Scan for the cell matching the given text and deliver its (x, y) coordinate at center. 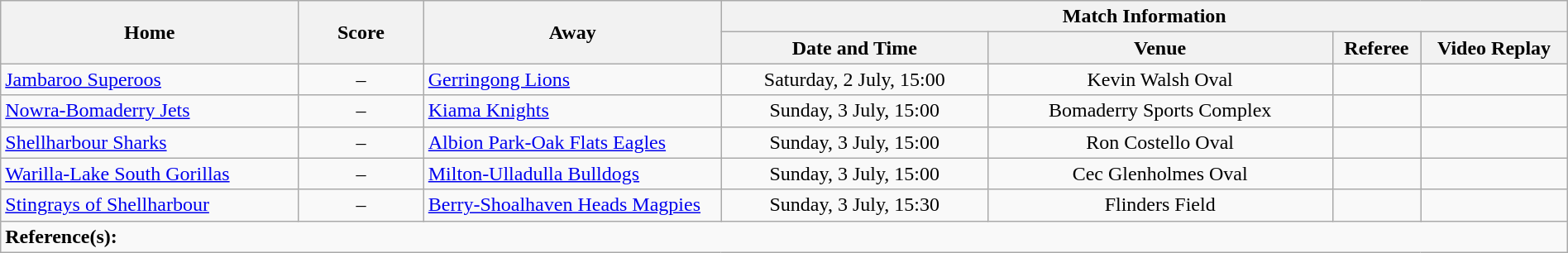
Stingrays of Shellharbour (150, 205)
Kiama Knights (572, 111)
Away (572, 32)
Reference(s): (784, 236)
Nowra-Bomaderry Jets (150, 111)
Berry-Shoalhaven Heads Magpies (572, 205)
Ron Costello Oval (1159, 142)
Sunday, 3 July, 15:30 (854, 205)
Date and Time (854, 48)
Warilla-Lake South Gorillas (150, 174)
Albion Park-Oak Flats Eagles (572, 142)
Saturday, 2 July, 15:00 (854, 79)
Flinders Field (1159, 205)
Shellharbour Sharks (150, 142)
Video Replay (1494, 48)
Cec Glenholmes Oval (1159, 174)
Home (150, 32)
Gerringong Lions (572, 79)
Jambaroo Superoos (150, 79)
Referee (1376, 48)
Match Information (1145, 17)
Score (361, 32)
Kevin Walsh Oval (1159, 79)
Milton-Ulladulla Bulldogs (572, 174)
Venue (1159, 48)
Bomaderry Sports Complex (1159, 111)
